From the cell containing the given text, extract its center point as (x, y) coordinate. 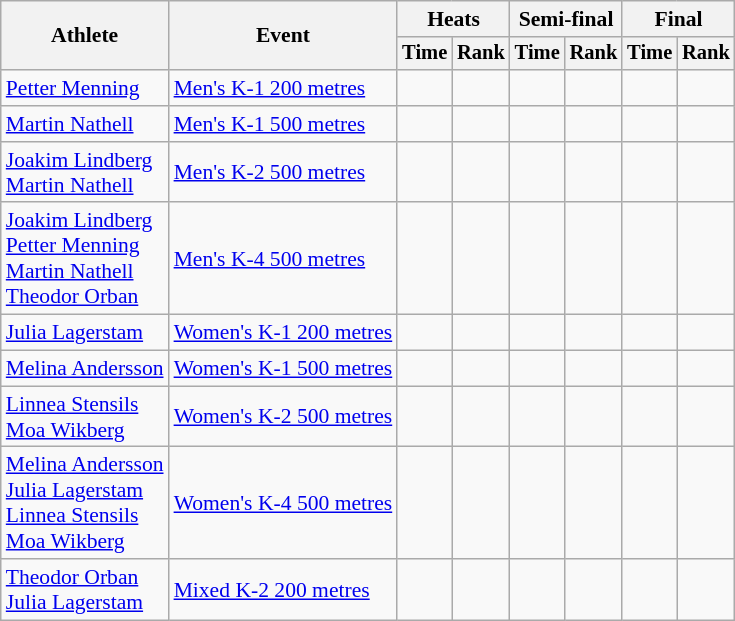
Semi-final (566, 19)
Petter Menning (85, 88)
Men's K-4 500 metres (284, 259)
Theodor OrbanJulia Lagerstam (85, 590)
Women's K-2 500 metres (284, 416)
Men's K-2 500 metres (284, 172)
Women's K-4 500 metres (284, 503)
Martin Nathell (85, 124)
Joakim LindbergMartin Nathell (85, 172)
Joakim LindbergPetter MenningMartin NathellTheodor Orban (85, 259)
Melina Andersson (85, 369)
Men's K-1 500 metres (284, 124)
Linnea StensilsMoa Wikberg (85, 416)
Final (678, 19)
Women's K-1 500 metres (284, 369)
Event (284, 36)
Julia Lagerstam (85, 333)
Men's K-1 200 metres (284, 88)
Women's K-1 200 metres (284, 333)
Melina AnderssonJulia LagerstamLinnea StensilsMoa Wikberg (85, 503)
Heats (453, 19)
Mixed K-2 200 metres (284, 590)
Athlete (85, 36)
